Return [X, Y] of the center of cell containing provided text 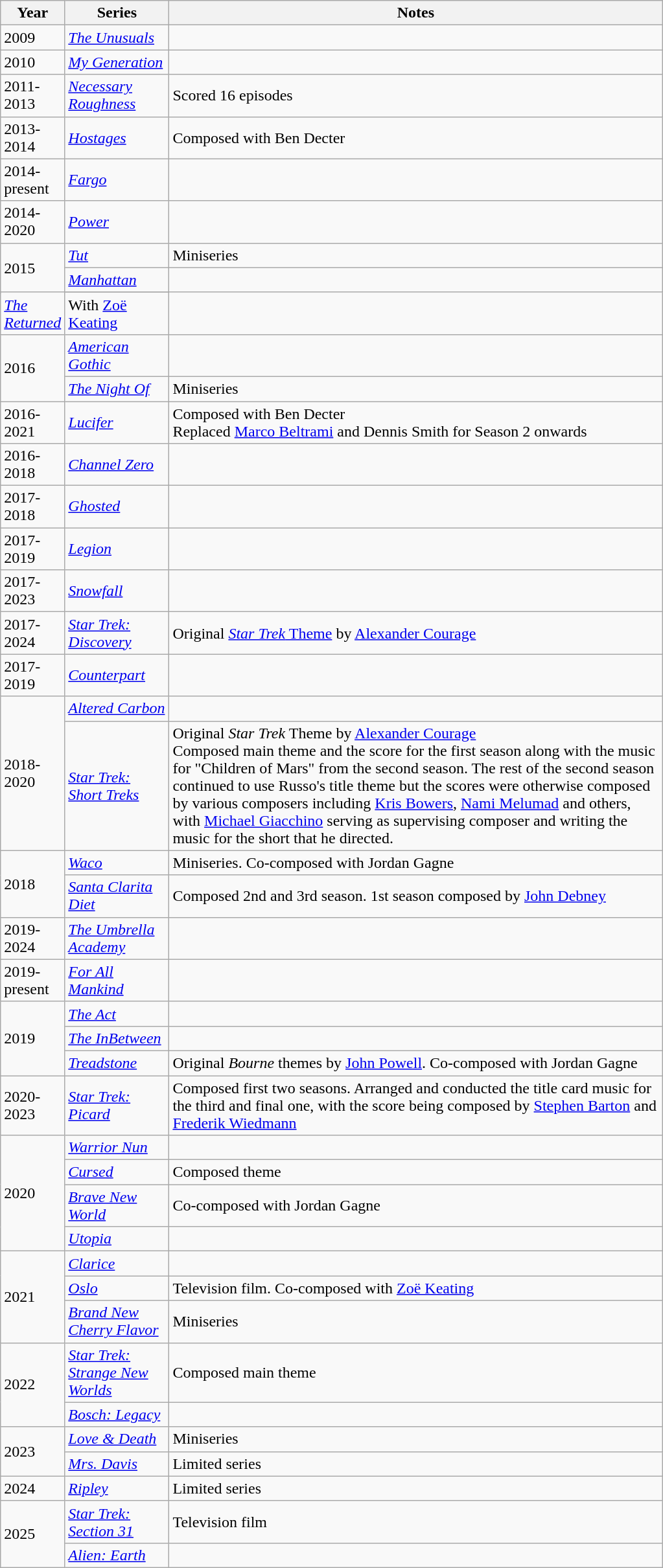
Legion [117, 549]
Scored 16 episodes [416, 96]
Composed 2nd and 3rd season. 1st season composed by John Debney [416, 896]
2015 [32, 267]
Power [117, 222]
2017-2024 [32, 633]
Television film. Co-composed with Zoë Keating [416, 1288]
2019-2024 [32, 938]
The Umbrella Academy [117, 938]
The Night Of [117, 389]
2010 [32, 62]
Altered Carbon [117, 709]
Snowfall [117, 591]
My Generation [117, 62]
2018-2020 [32, 773]
The InBetween [117, 1038]
Composed with Ben DecterReplaced Marco Beltrami and Dennis Smith for Season 2 onwards [416, 422]
2024 [32, 1488]
2016-2018 [32, 465]
Star Trek: Section 31 [117, 1522]
Star Trek: Discovery [117, 633]
Bosch: Legacy [117, 1415]
Ghosted [117, 506]
Santa Clarita Diet [117, 896]
Tut [117, 255]
2022 [32, 1385]
2016-2021 [32, 422]
Counterpart [117, 675]
2014-present [32, 180]
Miniseries. Co-composed with Jordan Gagne [416, 863]
2017-2018 [32, 506]
2021 [32, 1297]
2020-2023 [32, 1105]
The Unusuals [117, 38]
Mrs. Davis [117, 1464]
Oslo [117, 1288]
2009 [32, 38]
Original Star Trek Theme by Alexander Courage [416, 633]
Series [117, 13]
Star Trek: Short Treks [117, 786]
Channel Zero [117, 465]
Composed main theme [416, 1372]
Brave New World [117, 1206]
Treadstone [117, 1063]
Notes [416, 13]
The Act [117, 1014]
The Returned [32, 313]
Cursed [117, 1172]
Clarice [117, 1264]
Utopia [117, 1239]
2020 [32, 1193]
2017-2023 [32, 591]
2019-present [32, 981]
Waco [117, 863]
Manhattan [117, 280]
Co-composed with Jordan Gagne [416, 1206]
Lucifer [117, 422]
Fargo [117, 180]
2023 [32, 1451]
2013-2014 [32, 137]
2011-2013 [32, 96]
Star Trek: Strange New Worlds [117, 1372]
Necessary Roughness [117, 96]
Composed with Ben Decter [416, 137]
2014-2020 [32, 222]
American Gothic [117, 355]
With Zoë Keating [117, 313]
Composed theme [416, 1172]
Alien: Earth [117, 1555]
Star Trek: Picard [117, 1105]
2025 [32, 1534]
2018 [32, 883]
Brand New Cherry Flavor [117, 1321]
2016 [32, 368]
Warrior Nun [117, 1148]
Love & Death [117, 1439]
Television film [416, 1522]
For All Mankind [117, 981]
Hostages [117, 137]
Year [32, 13]
Ripley [117, 1488]
2019 [32, 1038]
Original Bourne themes by John Powell. Co-composed with Jordan Gagne [416, 1063]
